Locate the cell with the specified text and output its (x, y) center coordinate. 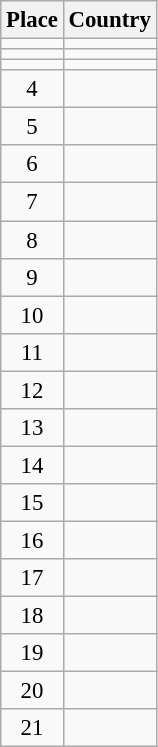
16 (32, 540)
5 (32, 127)
20 (32, 691)
10 (32, 315)
19 (32, 653)
9 (32, 277)
7 (32, 202)
14 (32, 465)
8 (32, 240)
Country (110, 20)
6 (32, 165)
13 (32, 428)
15 (32, 503)
18 (32, 616)
21 (32, 728)
4 (32, 89)
12 (32, 390)
Place (32, 20)
17 (32, 578)
11 (32, 352)
